Output the [x, y] coordinate of the center of the cell containing the given text.  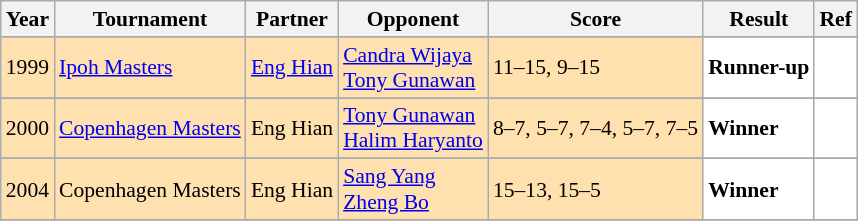
Ref [835, 19]
Year [28, 19]
Sang Yang Zheng Bo [413, 190]
2004 [28, 190]
Tournament [150, 19]
Tony Gunawan Halim Haryanto [413, 128]
15–13, 15–5 [596, 190]
Opponent [413, 19]
11–15, 9–15 [596, 68]
Candra Wijaya Tony Gunawan [413, 68]
Result [758, 19]
8–7, 5–7, 7–4, 5–7, 7–5 [596, 128]
1999 [28, 68]
Score [596, 19]
2000 [28, 128]
Partner [292, 19]
Runner-up [758, 68]
Ipoh Masters [150, 68]
